Detect which cell encompasses the target text, then output its [X, Y] center coordinate. 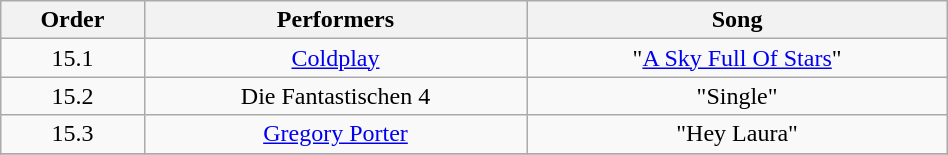
Coldplay [336, 58]
"Single" [737, 96]
"Hey Laura" [737, 134]
15.3 [72, 134]
Performers [336, 20]
15.2 [72, 96]
15.1 [72, 58]
Song [737, 20]
Gregory Porter [336, 134]
Order [72, 20]
Die Fantastischen 4 [336, 96]
"A Sky Full Of Stars" [737, 58]
